Pinpoint the cell where the given text exists, returning its [x, y] midpoint coordinate. 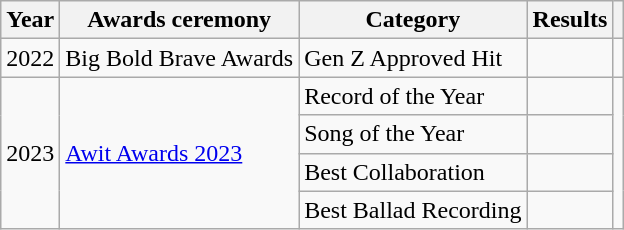
Awards ceremony [180, 20]
Category [413, 20]
Year [30, 20]
Gen Z Approved Hit [413, 58]
Best Collaboration [413, 172]
Song of the Year [413, 134]
2023 [30, 153]
Awit Awards 2023 [180, 153]
Record of the Year [413, 96]
Best Ballad Recording [413, 210]
Results [570, 20]
Big Bold Brave Awards [180, 58]
2022 [30, 58]
